Provide the [X, Y] coordinate of the cell's center where the given text is located.  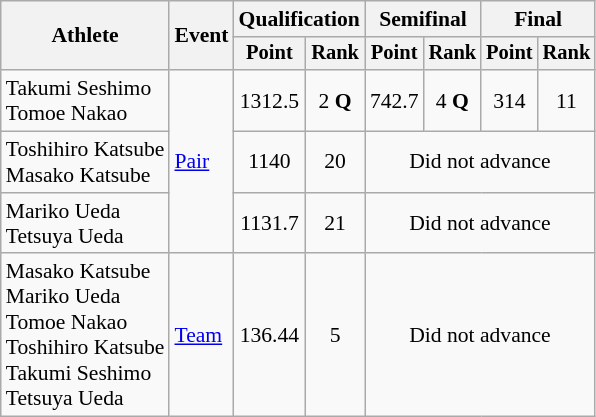
21 [335, 224]
Athlete [86, 36]
20 [335, 162]
Takumi SeshimoTomoe Nakao [86, 100]
742.7 [394, 100]
1140 [270, 162]
Event [201, 36]
Toshihiro KatsubeMasako Katsube [86, 162]
5 [335, 336]
Qualification [300, 19]
11 [567, 100]
314 [509, 100]
Final [538, 19]
Mariko UedaTetsuya Ueda [86, 224]
Semifinal [423, 19]
2 Q [335, 100]
Masako KatsubeMariko UedaTomoe NakaoToshihiro KatsubeTakumi SeshimoTetsuya Ueda [86, 336]
136.44 [270, 336]
Team [201, 336]
Pair [201, 162]
4 Q [453, 100]
1131.7 [270, 224]
1312.5 [270, 100]
